Detect which cell encompasses the target text, then output its [x, y] center coordinate. 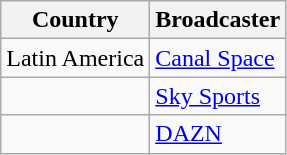
Canal Space [218, 58]
Latin America [76, 58]
Country [76, 20]
Broadcaster [218, 20]
DAZN [218, 134]
Sky Sports [218, 96]
